Detect which cell encompasses the target text, then output its (x, y) center coordinate. 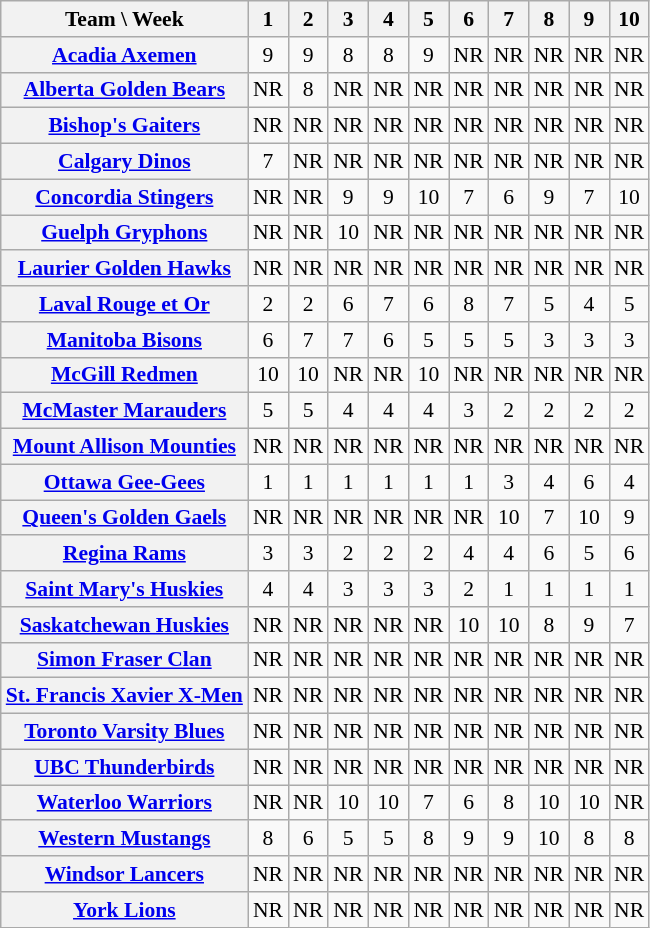
Waterloo Warriors (124, 803)
Saskatchewan Huskies (124, 625)
Mount Allison Mounties (124, 447)
Simon Fraser Clan (124, 660)
Laval Rouge et Or (124, 304)
Regina Rams (124, 554)
Team \ Week (124, 19)
Western Mustangs (124, 839)
UBC Thunderbirds (124, 767)
Windsor Lancers (124, 874)
St. Francis Xavier X-Men (124, 696)
Manitoba Bisons (124, 340)
Alberta Golden Bears (124, 90)
Laurier Golden Hawks (124, 269)
McGill Redmen (124, 375)
Acadia Axemen (124, 55)
Queen's Golden Gaels (124, 518)
Guelph Gryphons (124, 233)
York Lions (124, 910)
Ottawa Gee-Gees (124, 482)
Concordia Stingers (124, 197)
Bishop's Gaiters (124, 126)
Saint Mary's Huskies (124, 589)
Calgary Dinos (124, 162)
McMaster Marauders (124, 411)
Toronto Varsity Blues (124, 732)
